Pinpoint the cell where the given text exists, returning its (X, Y) midpoint coordinate. 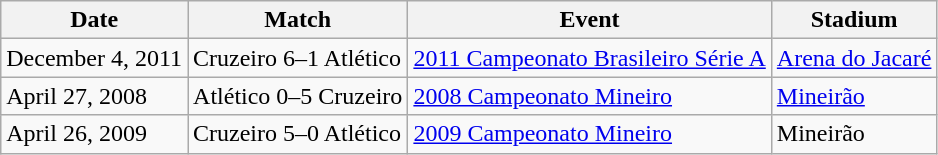
Stadium (854, 20)
Cruzeiro 6–1 Atlético (298, 58)
2009 Campeonato Mineiro (590, 134)
April 26, 2009 (94, 134)
Cruzeiro 5–0 Atlético (298, 134)
December 4, 2011 (94, 58)
Event (590, 20)
2008 Campeonato Mineiro (590, 96)
Arena do Jacaré (854, 58)
Atlético 0–5 Cruzeiro (298, 96)
2011 Campeonato Brasileiro Série A (590, 58)
Date (94, 20)
Match (298, 20)
April 27, 2008 (94, 96)
